Return (X, Y) of the center of cell containing provided text 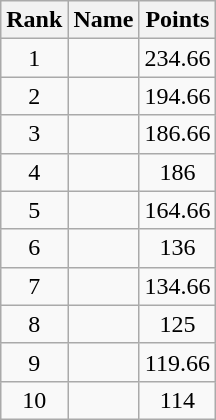
4 (34, 172)
186 (178, 172)
7 (34, 286)
10 (34, 400)
8 (34, 324)
136 (178, 248)
1 (34, 58)
134.66 (178, 286)
9 (34, 362)
Name (104, 20)
3 (34, 134)
2 (34, 96)
114 (178, 400)
5 (34, 210)
186.66 (178, 134)
Rank (34, 20)
125 (178, 324)
6 (34, 248)
234.66 (178, 58)
Points (178, 20)
194.66 (178, 96)
164.66 (178, 210)
119.66 (178, 362)
